Detect which cell encompasses the target text, then output its [X, Y] center coordinate. 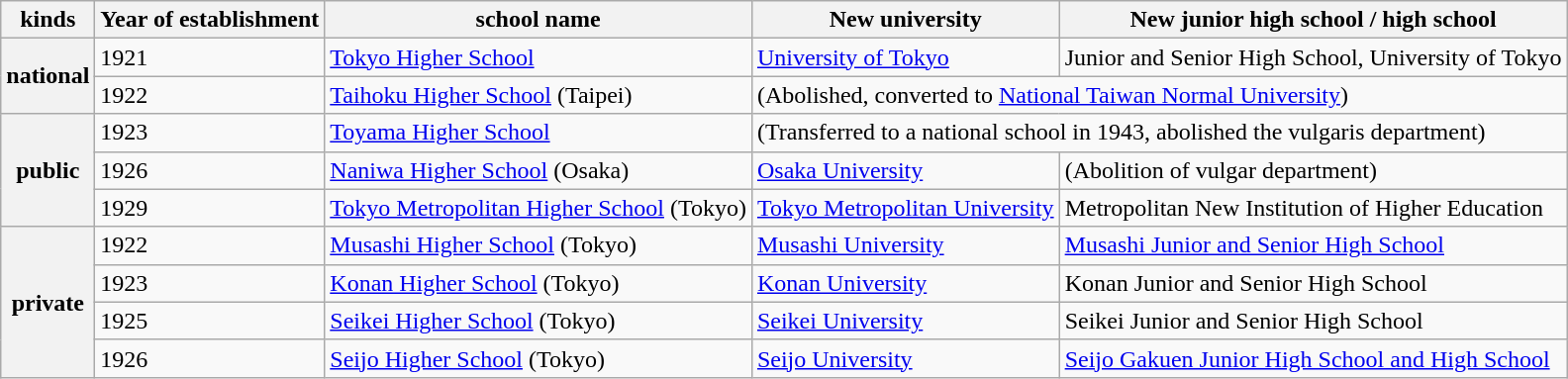
national [48, 76]
Metropolitan New Institution of Higher Education [1313, 208]
(Transferred to a national school in 1943, abolished the vulgaris department) [1159, 133]
Osaka University [905, 170]
(Abolition of vulgar department) [1313, 170]
Musashi University [905, 245]
Konan University [905, 283]
Tokyo Metropolitan Higher School (Tokyo) [539, 208]
Konan Higher School (Tokyo) [539, 283]
Konan Junior and Senior High School [1313, 283]
1925 [210, 321]
private [48, 302]
Tokyo Higher School [539, 57]
kinds [48, 20]
New junior high school / high school [1313, 20]
Naniwa Higher School (Osaka) [539, 170]
Musashi Junior and Senior High School [1313, 245]
Junior and Senior High School, University of Tokyo [1313, 57]
Seijo Higher School (Tokyo) [539, 358]
school name [539, 20]
Taihoku Higher School (Taipei) [539, 95]
Musashi Higher School (Tokyo) [539, 245]
University of Tokyo [905, 57]
New university [905, 20]
Tokyo Metropolitan University [905, 208]
1921 [210, 57]
public [48, 170]
Toyama Higher School [539, 133]
Year of establishment [210, 20]
(Abolished, converted to National Taiwan Normal University) [1159, 95]
Seijo University [905, 358]
Seijo Gakuen Junior High School and High School [1313, 358]
1929 [210, 208]
Seikei University [905, 321]
Seikei Junior and Senior High School [1313, 321]
Seikei Higher School (Tokyo) [539, 321]
